Return [x, y] of the center of cell containing provided text 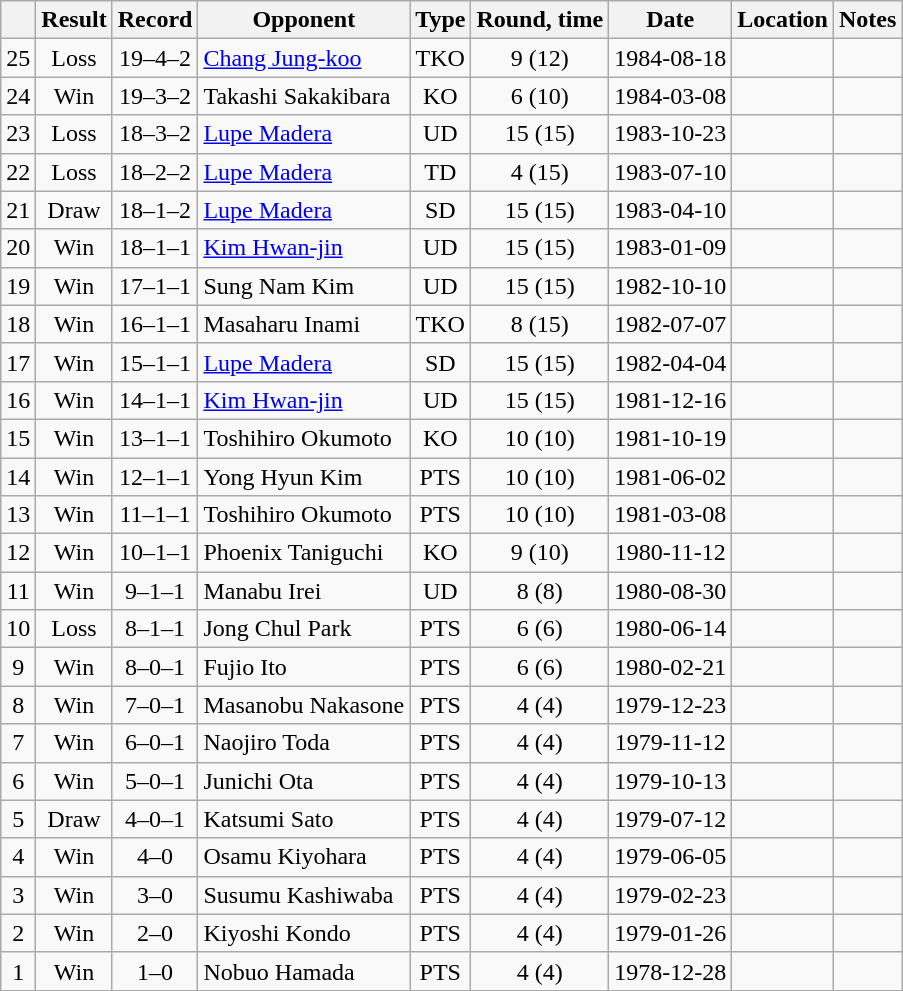
Result [74, 20]
14–1–1 [155, 400]
8 [18, 705]
Nobuo Hamada [304, 971]
Manabu Irei [304, 591]
Osamu Kiyohara [304, 857]
17–1–1 [155, 286]
1978-12-28 [670, 971]
22 [18, 172]
15–1–1 [155, 362]
1979-02-23 [670, 895]
6 (10) [540, 96]
1983-01-09 [670, 248]
Opponent [304, 20]
19–3–2 [155, 96]
Katsumi Sato [304, 819]
10–1–1 [155, 553]
1979-12-23 [670, 705]
18–1–2 [155, 210]
7–0–1 [155, 705]
1 [18, 971]
12–1–1 [155, 477]
25 [18, 58]
9 [18, 667]
14 [18, 477]
2 [18, 933]
1984-08-18 [670, 58]
19 [18, 286]
18–1–1 [155, 248]
4 (15) [540, 172]
Location [783, 20]
18–2–2 [155, 172]
1983-10-23 [670, 134]
10 [18, 629]
2–0 [155, 933]
3 [18, 895]
1980-02-21 [670, 667]
1979-06-05 [670, 857]
Naojiro Toda [304, 743]
4–0–1 [155, 819]
1980-06-14 [670, 629]
Masanobu Nakasone [304, 705]
Type [440, 20]
8–1–1 [155, 629]
9 (12) [540, 58]
13–1–1 [155, 438]
Takashi Sakakibara [304, 96]
3–0 [155, 895]
17 [18, 362]
18 [18, 324]
11–1–1 [155, 515]
Masaharu Inami [304, 324]
18–3–2 [155, 134]
21 [18, 210]
6 [18, 781]
Phoenix Taniguchi [304, 553]
1984-03-08 [670, 96]
15 [18, 438]
13 [18, 515]
4–0 [155, 857]
5–0–1 [155, 781]
1–0 [155, 971]
8 (15) [540, 324]
Yong Hyun Kim [304, 477]
Junichi Ota [304, 781]
Record [155, 20]
Notes [867, 20]
1979-07-12 [670, 819]
8–0–1 [155, 667]
9–1–1 [155, 591]
7 [18, 743]
Sung Nam Kim [304, 286]
1981-10-19 [670, 438]
5 [18, 819]
1980-08-30 [670, 591]
8 (8) [540, 591]
1981-12-16 [670, 400]
1981-06-02 [670, 477]
23 [18, 134]
24 [18, 96]
6–0–1 [155, 743]
Date [670, 20]
Chang Jung-koo [304, 58]
Jong Chul Park [304, 629]
9 (10) [540, 553]
Fujio Ito [304, 667]
20 [18, 248]
Kiyoshi Kondo [304, 933]
4 [18, 857]
1982-10-10 [670, 286]
1982-07-07 [670, 324]
1981-03-08 [670, 515]
Susumu Kashiwaba [304, 895]
1979-11-12 [670, 743]
12 [18, 553]
1979-10-13 [670, 781]
16–1–1 [155, 324]
Round, time [540, 20]
19–4–2 [155, 58]
1979-01-26 [670, 933]
TD [440, 172]
1980-11-12 [670, 553]
11 [18, 591]
1983-07-10 [670, 172]
1982-04-04 [670, 362]
16 [18, 400]
1983-04-10 [670, 210]
